Extract the [X, Y] coordinate from the center of the cell holding the provided text.  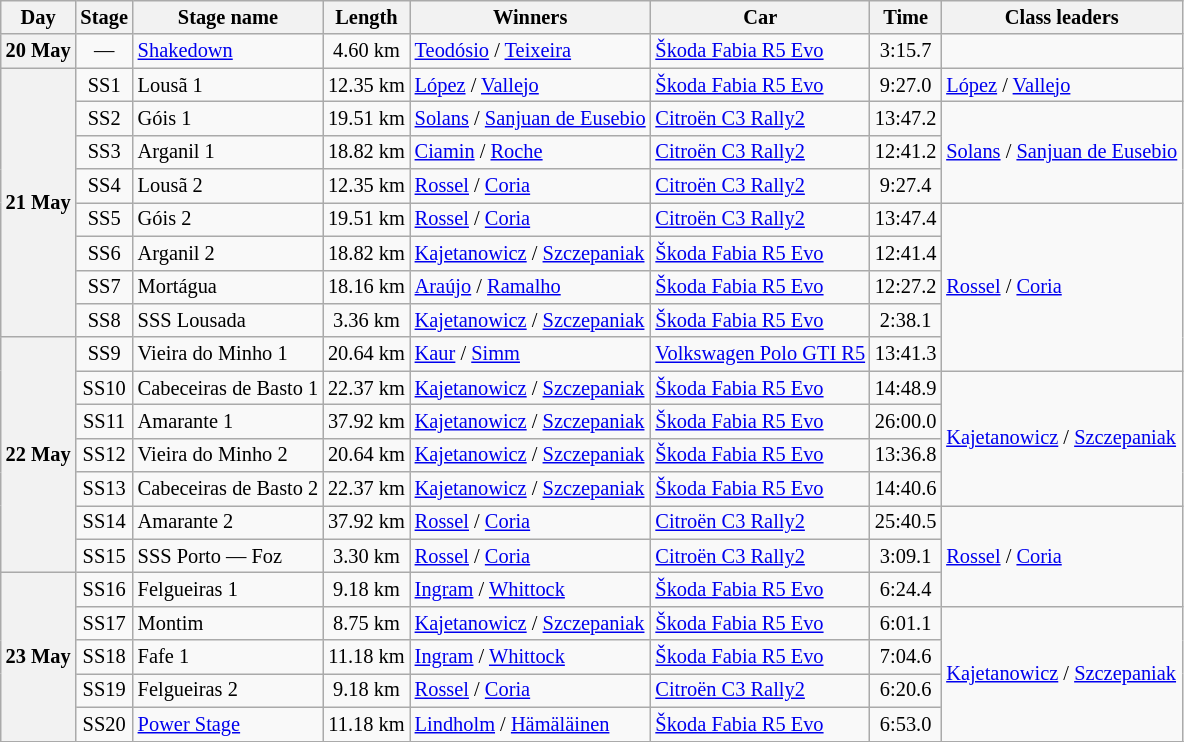
Length [366, 17]
Power Stage [228, 724]
3:09.1 [906, 556]
SS16 [104, 589]
Class leaders [1062, 17]
SS6 [104, 253]
SS7 [104, 287]
Mortágua [228, 287]
SS11 [104, 421]
SS20 [104, 724]
SS18 [104, 657]
Cabeceiras de Basto 1 [228, 388]
Lousã 2 [228, 186]
Car [760, 17]
Shakedown [228, 51]
2:38.1 [906, 320]
Stage name [228, 17]
12:41.4 [906, 253]
Time [906, 17]
Lindholm / Hämäläinen [530, 724]
SS19 [104, 690]
Ciamin / Roche [530, 152]
Montim [228, 623]
— [104, 51]
SS15 [104, 556]
SS8 [104, 320]
Góis 2 [228, 219]
18.16 km [366, 287]
Fafe 1 [228, 657]
8.75 km [366, 623]
14:40.6 [906, 489]
22 May [38, 455]
12:27.2 [906, 287]
Teodósio / Teixeira [530, 51]
9:27.0 [906, 85]
SS3 [104, 152]
Felgueiras 1 [228, 589]
Araújo / Ramalho [530, 287]
6:20.6 [906, 690]
14:48.9 [906, 388]
SS12 [104, 455]
Vieira do Minho 2 [228, 455]
SS1 [104, 85]
Day [38, 17]
SS9 [104, 354]
3:15.7 [906, 51]
6:01.1 [906, 623]
SS2 [104, 118]
6:53.0 [906, 724]
4.60 km [366, 51]
3.30 km [366, 556]
13:47.4 [906, 219]
SS4 [104, 186]
SS10 [104, 388]
Volkswagen Polo GTI R5 [760, 354]
SS17 [104, 623]
Amarante 2 [228, 522]
7:04.6 [906, 657]
Arganil 1 [228, 152]
Amarante 1 [228, 421]
Felgueiras 2 [228, 690]
13:41.3 [906, 354]
21 May [38, 202]
SSS Lousada [228, 320]
3.36 km [366, 320]
13:47.2 [906, 118]
Cabeceiras de Basto 2 [228, 489]
13:36.8 [906, 455]
Winners [530, 17]
Lousã 1 [228, 85]
Kaur / Simm [530, 354]
SS14 [104, 522]
Stage [104, 17]
9:27.4 [906, 186]
6:24.4 [906, 589]
23 May [38, 656]
Vieira do Minho 1 [228, 354]
26:00.0 [906, 421]
SSS Porto — Foz [228, 556]
12:41.2 [906, 152]
SS5 [104, 219]
20 May [38, 51]
25:40.5 [906, 522]
SS13 [104, 489]
Góis 1 [228, 118]
Arganil 2 [228, 253]
